For the text-containing cell, return its midpoint in (x, y) coordinate format. 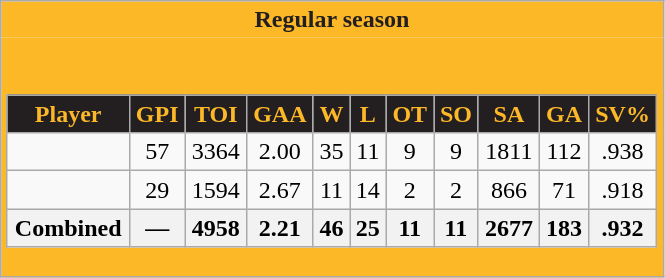
112 (564, 152)
2677 (508, 228)
Player (68, 114)
46 (331, 228)
57 (157, 152)
71 (564, 190)
.932 (622, 228)
4958 (216, 228)
2.00 (280, 152)
3364 (216, 152)
Regular season (332, 20)
SO (456, 114)
.938 (622, 152)
GAA (280, 114)
L (368, 114)
25 (368, 228)
866 (508, 190)
2.21 (280, 228)
Combined (68, 228)
2.67 (280, 190)
OT (410, 114)
TOI (216, 114)
1811 (508, 152)
SV% (622, 114)
GPI (157, 114)
1594 (216, 190)
.918 (622, 190)
14 (368, 190)
35 (331, 152)
29 (157, 190)
— (157, 228)
SA (508, 114)
GA (564, 114)
W (331, 114)
183 (564, 228)
